Provide the (X, Y) coordinate of the cell's center where the given text is located.  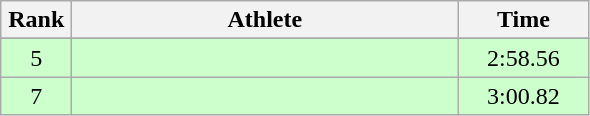
Athlete (265, 20)
2:58.56 (524, 58)
3:00.82 (524, 96)
5 (36, 58)
7 (36, 96)
Time (524, 20)
Rank (36, 20)
